Identify which cell holds the provided text, then report its (X, Y) central coordinate. 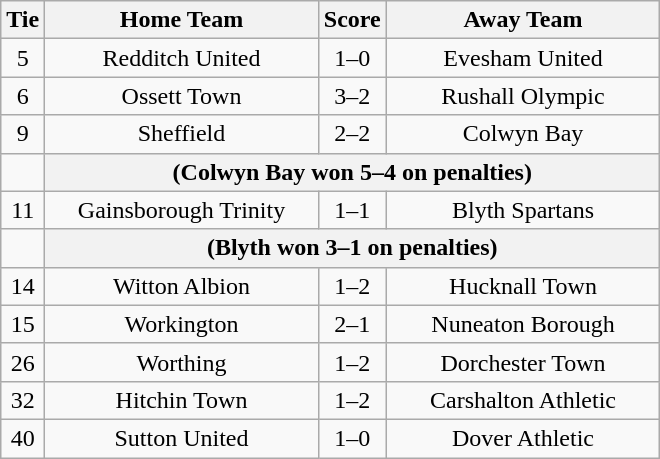
32 (23, 400)
Blyth Spartans (523, 210)
11 (23, 210)
40 (23, 438)
5 (23, 58)
Hitchin Town (182, 400)
Dorchester Town (523, 362)
Witton Albion (182, 286)
Evesham United (523, 58)
Ossett Town (182, 96)
6 (23, 96)
Nuneaton Borough (523, 324)
2–1 (352, 324)
1–1 (352, 210)
Workington (182, 324)
9 (23, 134)
Dover Athletic (523, 438)
15 (23, 324)
Rushall Olympic (523, 96)
2–2 (352, 134)
(Blyth won 3–1 on penalties) (352, 248)
Redditch United (182, 58)
Colwyn Bay (523, 134)
Hucknall Town (523, 286)
Sutton United (182, 438)
Home Team (182, 20)
Carshalton Athletic (523, 400)
Sheffield (182, 134)
14 (23, 286)
26 (23, 362)
Tie (23, 20)
Worthing (182, 362)
Gainsborough Trinity (182, 210)
(Colwyn Bay won 5–4 on penalties) (352, 172)
Score (352, 20)
Away Team (523, 20)
3–2 (352, 96)
